Identify which cell holds the provided text, then report its (x, y) central coordinate. 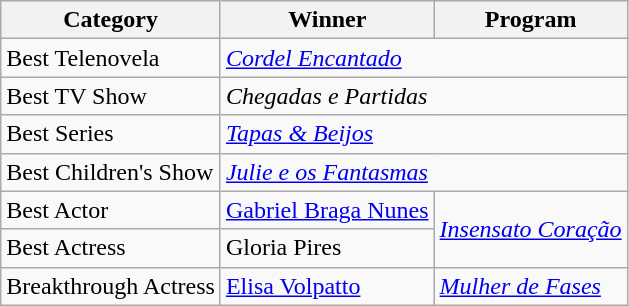
Insensato Coração (530, 229)
Program (530, 20)
Chegadas e Partidas (424, 96)
Mulher de Fases (530, 286)
Tapas & Beijos (424, 134)
Category (111, 20)
Gabriel Braga Nunes (327, 210)
Winner (327, 20)
Best Actress (111, 248)
Best Telenovela (111, 58)
Best Children's Show (111, 172)
Breakthrough Actress (111, 286)
Best Actor (111, 210)
Elisa Volpatto (327, 286)
Gloria Pires (327, 248)
Best TV Show (111, 96)
Cordel Encantado (424, 58)
Julie e os Fantasmas (424, 172)
Best Series (111, 134)
